Return (X, Y) of the center of cell containing provided text 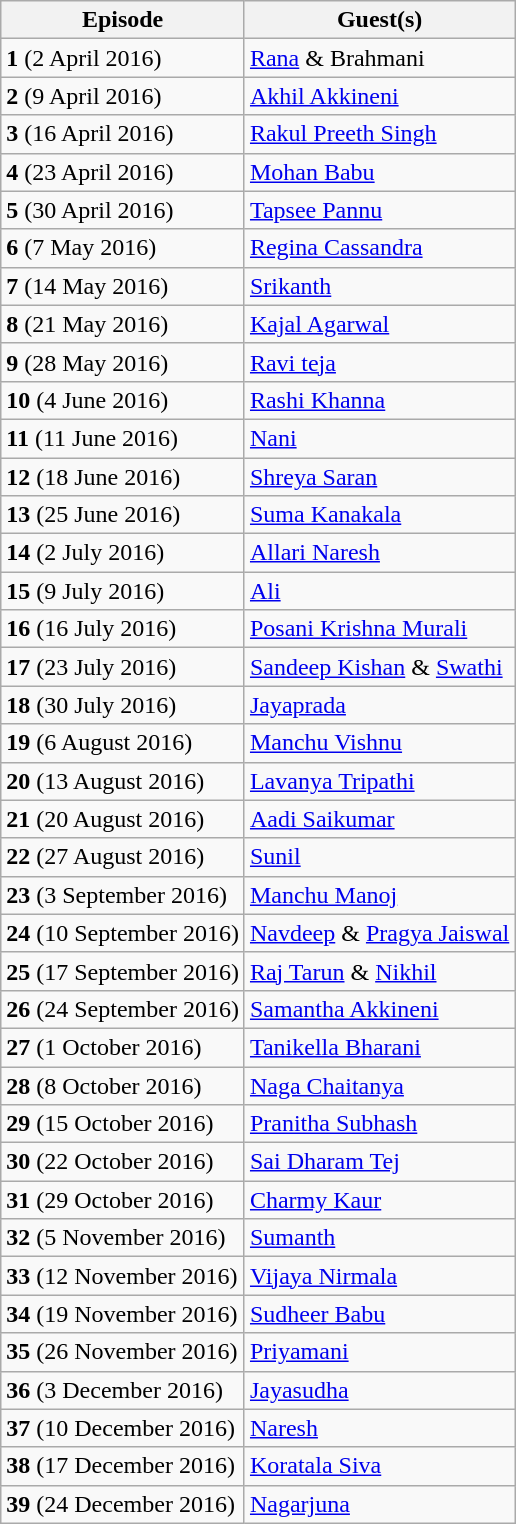
Sunil (379, 857)
34 (19 November 2016) (123, 1314)
8 (21 May 2016) (123, 324)
1 (2 April 2016) (123, 58)
Rakul Preeth Singh (379, 134)
10 (4 June 2016) (123, 400)
22 (27 August 2016) (123, 857)
30 (22 October 2016) (123, 1162)
23 (3 September 2016) (123, 895)
Episode (123, 20)
31 (29 October 2016) (123, 1200)
Jayasudha (379, 1390)
Suma Kanakala (379, 515)
Priyamani (379, 1352)
Posani Krishna Murali (379, 629)
Naresh (379, 1428)
27 (1 October 2016) (123, 1047)
39 (24 December 2016) (123, 1504)
Akhil Akkineni (379, 96)
Rashi Khanna (379, 400)
18 (30 July 2016) (123, 705)
3 (16 April 2016) (123, 134)
19 (6 August 2016) (123, 743)
Jayaprada (379, 705)
Tanikella Bharani (379, 1047)
36 (3 December 2016) (123, 1390)
Vijaya Nirmala (379, 1276)
28 (8 October 2016) (123, 1085)
11 (11 June 2016) (123, 438)
6 (7 May 2016) (123, 248)
Navdeep & Pragya Jaiswal (379, 933)
Nani (379, 438)
26 (24 September 2016) (123, 1009)
2 (9 April 2016) (123, 96)
12 (18 June 2016) (123, 477)
24 (10 September 2016) (123, 933)
Samantha Akkineni (379, 1009)
Naga Chaitanya (379, 1085)
38 (17 December 2016) (123, 1466)
13 (25 June 2016) (123, 515)
Mohan Babu (379, 172)
17 (23 July 2016) (123, 667)
Lavanya Tripathi (379, 781)
7 (14 May 2016) (123, 286)
5 (30 April 2016) (123, 210)
Aadi Saikumar (379, 819)
29 (15 October 2016) (123, 1124)
37 (10 December 2016) (123, 1428)
Raj Tarun & Nikhil (379, 971)
15 (9 July 2016) (123, 591)
Pranitha Subhash (379, 1124)
Koratala Siva (379, 1466)
32 (5 November 2016) (123, 1238)
Charmy Kaur (379, 1200)
Ali (379, 591)
4 (23 April 2016) (123, 172)
Sai Dharam Tej (379, 1162)
20 (13 August 2016) (123, 781)
Kajal Agarwal (379, 324)
Sumanth (379, 1238)
9 (28 May 2016) (123, 362)
Srikanth (379, 286)
16 (16 July 2016) (123, 629)
Nagarjuna (379, 1504)
Manchu Manoj (379, 895)
Regina Cassandra (379, 248)
Manchu Vishnu (379, 743)
35 (26 November 2016) (123, 1352)
Tapsee Pannu (379, 210)
Rana & Brahmani (379, 58)
25 (17 September 2016) (123, 971)
Shreya Saran (379, 477)
33 (12 November 2016) (123, 1276)
21 (20 August 2016) (123, 819)
14 (2 July 2016) (123, 553)
Sandeep Kishan & Swathi (379, 667)
Ravi teja (379, 362)
Allari Naresh (379, 553)
Sudheer Babu (379, 1314)
Guest(s) (379, 20)
